Provide the [X, Y] coordinate of the cell's center where the given text is located.  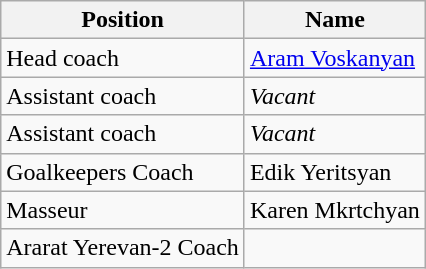
Karen Mkrtchyan [334, 210]
Aram Voskanyan [334, 58]
Edik Yeritsyan [334, 172]
Masseur [123, 210]
Goalkeepers Coach [123, 172]
Head coach [123, 58]
Name [334, 20]
Position [123, 20]
Ararat Yerevan-2 Coach [123, 248]
